Search for the cell housing the specified text and yield its [X, Y] center coordinate. 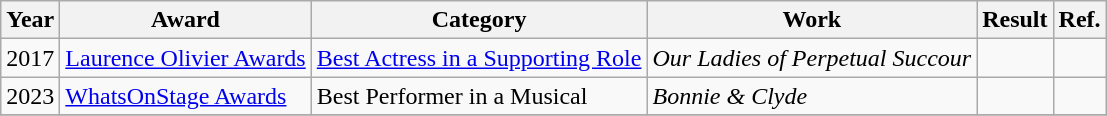
Best Performer in a Musical [479, 96]
Year [30, 20]
Best Actress in a Supporting Role [479, 58]
WhatsOnStage Awards [186, 96]
2023 [30, 96]
Work [812, 20]
2017 [30, 58]
Category [479, 20]
Laurence Olivier Awards [186, 58]
Our Ladies of Perpetual Succour [812, 58]
Award [186, 20]
Ref. [1080, 20]
Result [1015, 20]
Bonnie & Clyde [812, 96]
